For the text-containing cell, return its midpoint in [X, Y] coordinate format. 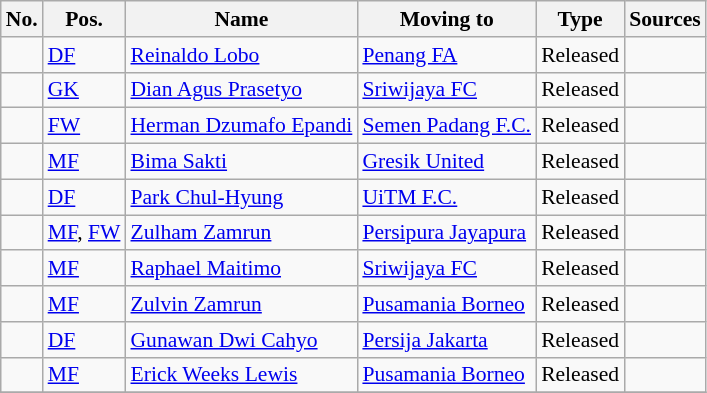
Semen Padang F.C. [446, 126]
Bima Sakti [241, 162]
Sources [665, 19]
Park Chul-Hyung [241, 197]
FW [84, 126]
Reinaldo Lobo [241, 55]
Herman Dzumafo Epandi [241, 126]
Zulvin Zamrun [241, 304]
Persija Jakarta [446, 340]
Raphael Maitimo [241, 269]
Gunawan Dwi Cahyo [241, 340]
Name [241, 19]
UiTM F.C. [446, 197]
Moving to [446, 19]
Type [580, 19]
Zulham Zamrun [241, 233]
Erick Weeks Lewis [241, 375]
Penang FA [446, 55]
Dian Agus Prasetyo [241, 90]
MF, FW [84, 233]
No. [22, 19]
Persipura Jayapura [446, 233]
Gresik United [446, 162]
Pos. [84, 19]
GK [84, 90]
